Pinpoint the cell where the given text exists, returning its (x, y) midpoint coordinate. 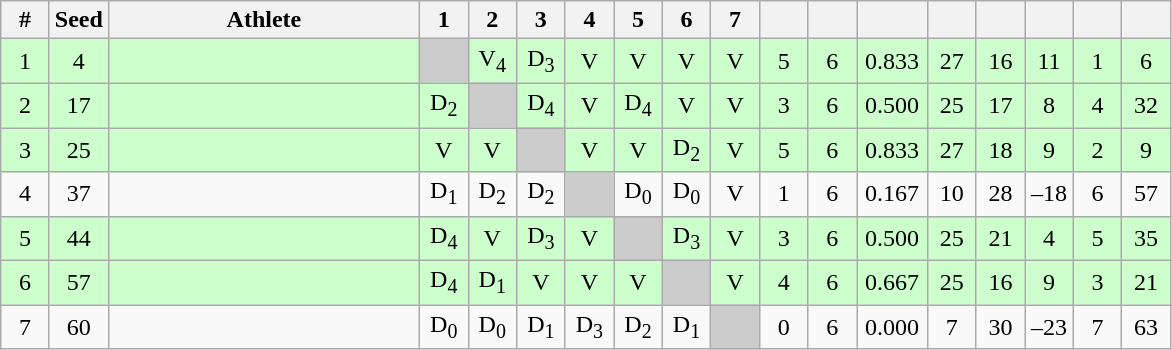
37 (78, 194)
# (26, 20)
60 (78, 327)
10 (952, 194)
44 (78, 238)
Seed (78, 20)
35 (1146, 238)
Athlete (264, 20)
–23 (1050, 327)
11 (1050, 61)
32 (1146, 105)
–18 (1050, 194)
18 (1000, 150)
0.167 (892, 194)
30 (1000, 327)
8 (1050, 105)
63 (1146, 327)
0 (784, 327)
0.000 (892, 327)
28 (1000, 194)
0.667 (892, 283)
V4 (492, 61)
